Return [x, y] of the center of cell containing provided text 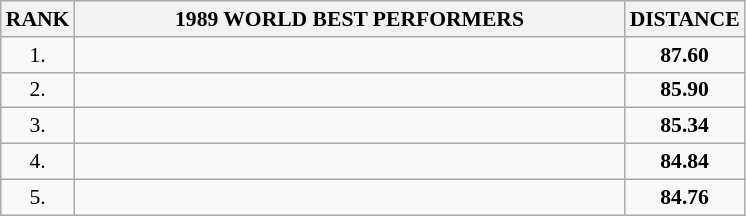
2. [38, 90]
84.84 [685, 162]
84.76 [685, 197]
85.34 [685, 126]
1. [38, 55]
5. [38, 197]
1989 WORLD BEST PERFORMERS [349, 19]
4. [38, 162]
DISTANCE [685, 19]
RANK [38, 19]
87.60 [685, 55]
85.90 [685, 90]
3. [38, 126]
